Search for the cell housing the specified text and yield its (X, Y) center coordinate. 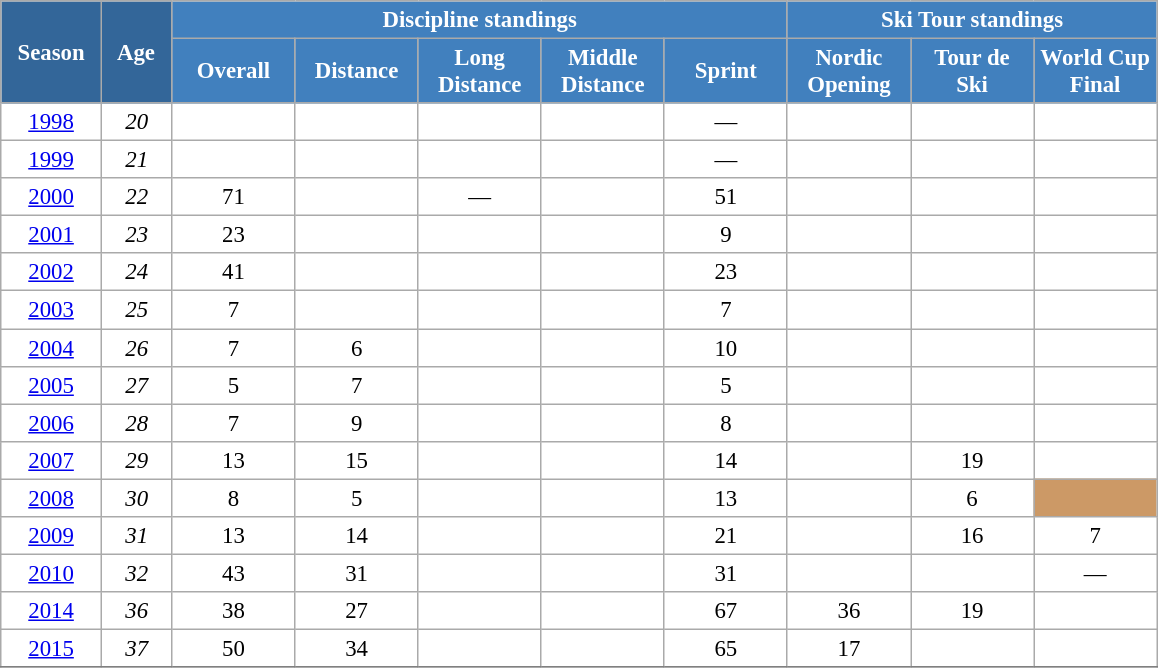
26 (136, 348)
2005 (52, 385)
2003 (52, 310)
65 (726, 648)
20 (136, 122)
Middle Distance (602, 72)
10 (726, 348)
2009 (52, 536)
Season (52, 52)
Sprint (726, 72)
Discipline standings (480, 20)
22 (136, 197)
50 (234, 648)
30 (136, 498)
41 (234, 273)
2000 (52, 197)
Overall (234, 72)
2004 (52, 348)
Distance (356, 72)
25 (136, 310)
Age (136, 52)
71 (234, 197)
Tour deSki (972, 72)
2001 (52, 235)
16 (972, 536)
38 (234, 611)
17 (848, 648)
1999 (52, 160)
2015 (52, 648)
World CupFinal (1096, 72)
32 (136, 573)
2014 (52, 611)
2002 (52, 273)
2007 (52, 460)
34 (356, 648)
37 (136, 648)
43 (234, 573)
24 (136, 273)
Ski Tour standings (972, 20)
28 (136, 423)
51 (726, 197)
2010 (52, 573)
67 (726, 611)
2008 (52, 498)
29 (136, 460)
2006 (52, 423)
1998 (52, 122)
15 (356, 460)
Long Distance (480, 72)
NordicOpening (848, 72)
